Identify which cell holds the provided text, then report its [x, y] central coordinate. 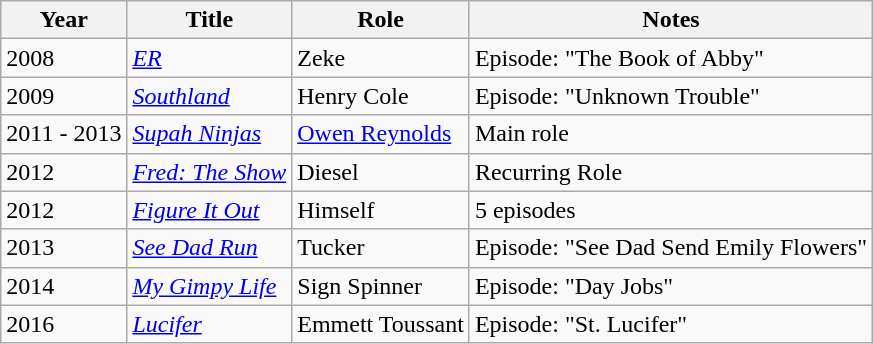
2008 [64, 58]
Title [210, 20]
2013 [64, 248]
2009 [64, 96]
2014 [64, 286]
Episode: "St. Lucifer" [670, 324]
Episode: "Unknown Trouble" [670, 96]
See Dad Run [210, 248]
ER [210, 58]
Zeke [381, 58]
Owen Reynolds [381, 134]
Recurring Role [670, 172]
My Gimpy Life [210, 286]
Episode: "Day Jobs" [670, 286]
2011 - 2013 [64, 134]
Henry Cole [381, 96]
Himself [381, 210]
Episode: "See Dad Send Emily Flowers" [670, 248]
Fred: The Show [210, 172]
Southland [210, 96]
Emmett Toussant [381, 324]
Figure It Out [210, 210]
Diesel [381, 172]
2016 [64, 324]
Year [64, 20]
Tucker [381, 248]
Main role [670, 134]
Supah Ninjas [210, 134]
Episode: "The Book of Abby" [670, 58]
Notes [670, 20]
Sign Spinner [381, 286]
Role [381, 20]
Lucifer [210, 324]
5 episodes [670, 210]
